Output the (X, Y) coordinate of the center of the cell containing the given text.  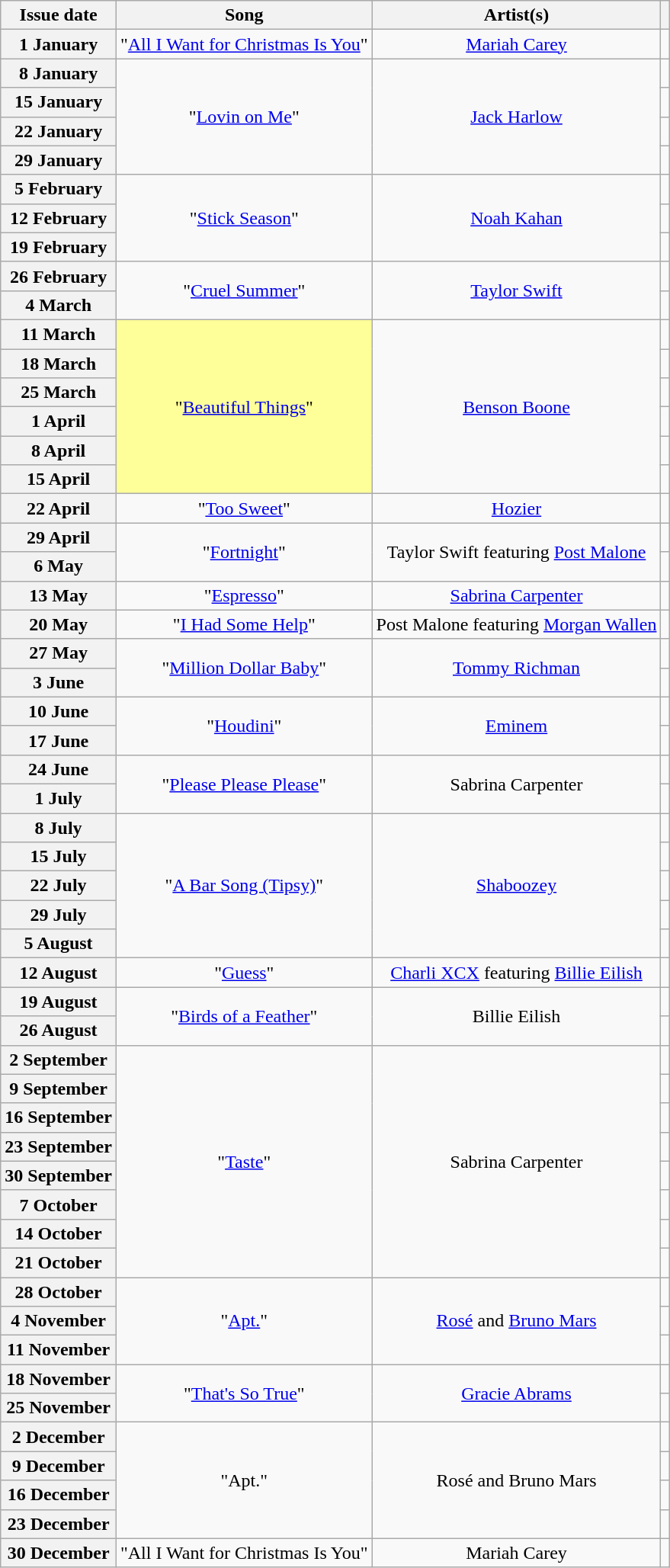
17 June (59, 740)
23 December (59, 1524)
11 March (59, 334)
Hozier (517, 508)
Taylor Swift (517, 290)
Charli XCX featuring Billie Eilish (517, 973)
"A Bar Song (Tipsy)" (244, 885)
15 July (59, 857)
18 March (59, 364)
2 December (59, 1437)
3 June (59, 682)
11 November (59, 1350)
25 March (59, 393)
Post Malone featuring Morgan Wallen (517, 624)
4 November (59, 1321)
10 June (59, 711)
14 October (59, 1233)
Jack Harlow (517, 117)
Billie Eilish (517, 1016)
1 April (59, 422)
"Stick Season" (244, 218)
24 June (59, 769)
8 January (59, 73)
Taylor Swift featuring Post Malone (517, 552)
5 August (59, 944)
12 February (59, 218)
Song (244, 15)
"Beautiful Things" (244, 406)
26 February (59, 276)
22 April (59, 508)
29 April (59, 537)
27 May (59, 653)
Tommy Richman (517, 668)
22 July (59, 886)
16 September (59, 1117)
28 October (59, 1292)
15 April (59, 479)
12 August (59, 973)
8 July (59, 827)
16 December (59, 1495)
19 August (59, 1002)
9 December (59, 1466)
9 September (59, 1089)
"Please Please Please" (244, 784)
"Taste" (244, 1161)
Artist(s) (517, 15)
Noah Kahan (517, 218)
30 December (59, 1553)
"That's So True" (244, 1393)
8 April (59, 451)
2 September (59, 1060)
22 January (59, 131)
"Cruel Summer" (244, 290)
19 February (59, 247)
Benson Boone (517, 406)
"I Had Some Help" (244, 624)
29 January (59, 160)
"Guess" (244, 973)
Gracie Abrams (517, 1393)
13 May (59, 595)
23 September (59, 1146)
29 July (59, 915)
"Too Sweet" (244, 508)
15 January (59, 102)
"Houdini" (244, 726)
7 October (59, 1204)
21 October (59, 1262)
"Fortnight" (244, 552)
25 November (59, 1408)
6 May (59, 566)
"Espresso" (244, 595)
"Million Dollar Baby" (244, 668)
26 August (59, 1031)
Eminem (517, 726)
"Lovin on Me" (244, 117)
5 February (59, 189)
Issue date (59, 15)
Shaboozey (517, 885)
"Birds of a Feather" (244, 1016)
1 January (59, 44)
30 September (59, 1175)
18 November (59, 1379)
4 March (59, 305)
20 May (59, 624)
1 July (59, 798)
